Provide the [x, y] coordinate of the cell's center where the given text is located.  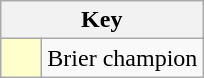
Brier champion [122, 58]
Key [102, 20]
